Extract the [x, y] coordinate from the center of the cell holding the provided text.  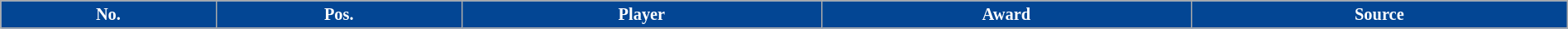
Source [1379, 14]
No. [108, 14]
Pos. [339, 14]
Award [1006, 14]
Player [642, 14]
